Detect which cell encompasses the target text, then output its [x, y] center coordinate. 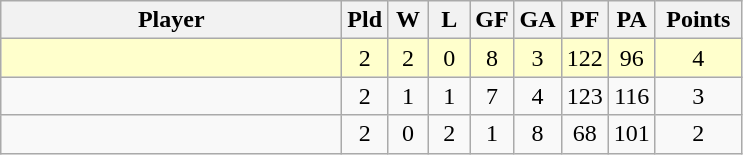
101 [632, 134]
Points [698, 20]
7 [492, 96]
96 [632, 58]
PA [632, 20]
W [408, 20]
122 [584, 58]
L [450, 20]
Pld [365, 20]
PF [584, 20]
123 [584, 96]
GA [538, 20]
GF [492, 20]
116 [632, 96]
68 [584, 134]
Player [172, 20]
